Identify which cell holds the provided text, then report its (x, y) central coordinate. 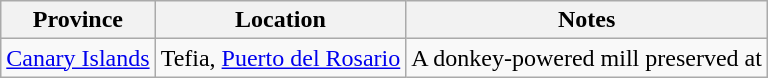
Tefia, Puerto del Rosario (280, 58)
Province (78, 20)
Notes (587, 20)
Location (280, 20)
Canary Islands (78, 58)
A donkey-powered mill preserved at (587, 58)
